From the cell containing the given text, extract its center point as [X, Y] coordinate. 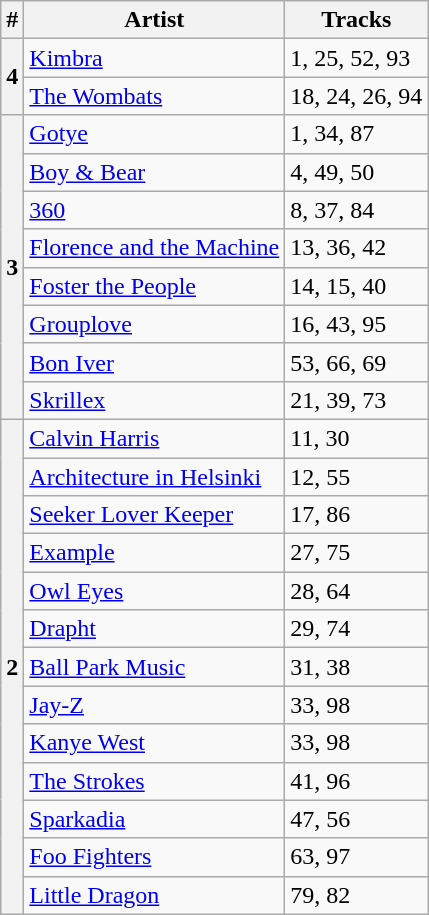
27, 75 [356, 553]
16, 43, 95 [356, 324]
31, 38 [356, 667]
Grouplove [154, 324]
Skrillex [154, 400]
4, 49, 50 [356, 172]
Kimbra [154, 58]
1, 34, 87 [356, 134]
Foster the People [154, 286]
Artist [154, 20]
Tracks [356, 20]
13, 36, 42 [356, 248]
12, 55 [356, 477]
63, 97 [356, 857]
Example [154, 553]
18, 24, 26, 94 [356, 96]
# [12, 20]
The Wombats [154, 96]
53, 66, 69 [356, 362]
47, 56 [356, 819]
Owl Eyes [154, 591]
4 [12, 77]
Little Dragon [154, 895]
Florence and the Machine [154, 248]
14, 15, 40 [356, 286]
Drapht [154, 629]
21, 39, 73 [356, 400]
11, 30 [356, 438]
Sparkadia [154, 819]
Calvin Harris [154, 438]
Foo Fighters [154, 857]
79, 82 [356, 895]
3 [12, 267]
2 [12, 666]
The Strokes [154, 781]
41, 96 [356, 781]
28, 64 [356, 591]
17, 86 [356, 515]
Bon Iver [154, 362]
Boy & Bear [154, 172]
Jay-Z [154, 705]
Ball Park Music [154, 667]
Kanye West [154, 743]
1, 25, 52, 93 [356, 58]
Gotye [154, 134]
29, 74 [356, 629]
Seeker Lover Keeper [154, 515]
8, 37, 84 [356, 210]
360 [154, 210]
Architecture in Helsinki [154, 477]
